Identify which cell holds the provided text, then report its [X, Y] central coordinate. 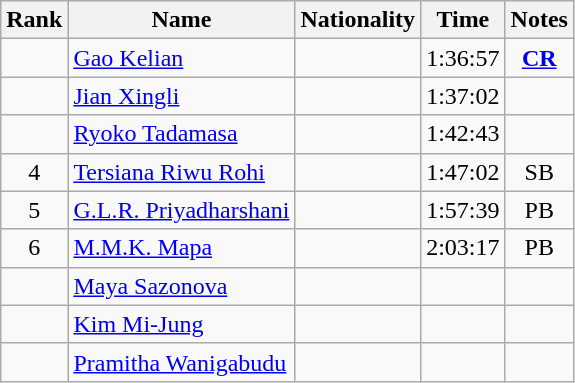
Time [463, 20]
1:47:02 [463, 172]
Tersiana Riwu Rohi [182, 172]
Rank [34, 20]
M.M.K. Mapa [182, 248]
1:37:02 [463, 96]
SB [539, 172]
2:03:17 [463, 248]
1:42:43 [463, 134]
G.L.R. Priyadharshani [182, 210]
1:36:57 [463, 58]
Pramitha Wanigabudu [182, 362]
1:57:39 [463, 210]
Ryoko Tadamasa [182, 134]
Name [182, 20]
Maya Sazonova [182, 286]
4 [34, 172]
5 [34, 210]
Kim Mi-Jung [182, 324]
Notes [539, 20]
Jian Xingli [182, 96]
Gao Kelian [182, 58]
Nationality [358, 20]
6 [34, 248]
CR [539, 58]
